Locate the cell with the specified text and output its (X, Y) center coordinate. 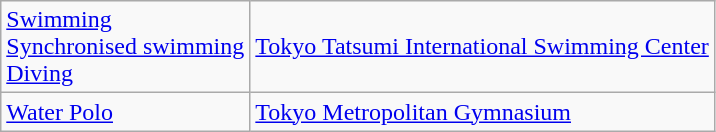
SwimmingSynchronised swimmingDiving (126, 47)
Tokyo Tatsumi International Swimming Center (482, 47)
Water Polo (126, 112)
Tokyo Metropolitan Gymnasium (482, 112)
